From the cell containing the given text, extract its center point as [x, y] coordinate. 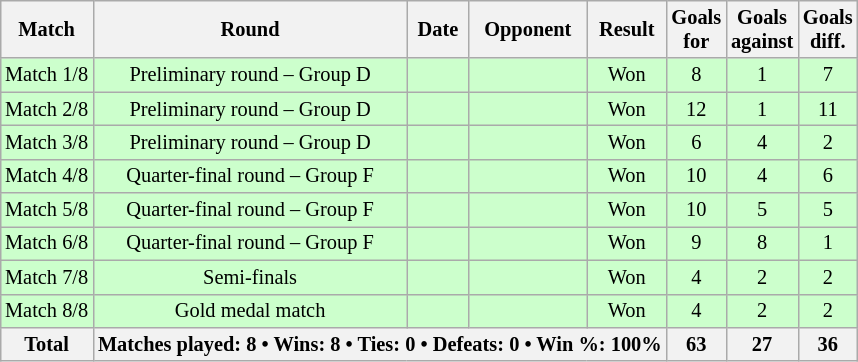
Match 4/8 [46, 176]
Round [250, 29]
Goalsfor [697, 29]
9 [697, 243]
Gold medal match [250, 311]
Total [46, 344]
11 [828, 109]
Result [627, 29]
Match 3/8 [46, 142]
Goalsagainst [762, 29]
63 [697, 344]
Match 7/8 [46, 277]
Opponent [528, 29]
Matches played: 8 • Wins: 8 • Ties: 0 • Defeats: 0 • Win %: 100% [380, 344]
Match 6/8 [46, 243]
27 [762, 344]
Date [438, 29]
Match 2/8 [46, 109]
12 [697, 109]
Match 1/8 [46, 75]
7 [828, 75]
Goalsdiff. [828, 29]
Match [46, 29]
36 [828, 344]
Match 8/8 [46, 311]
Match 5/8 [46, 210]
Semi-finals [250, 277]
